Determine the (X, Y) coordinate at the center of the cell enclosing the given text.  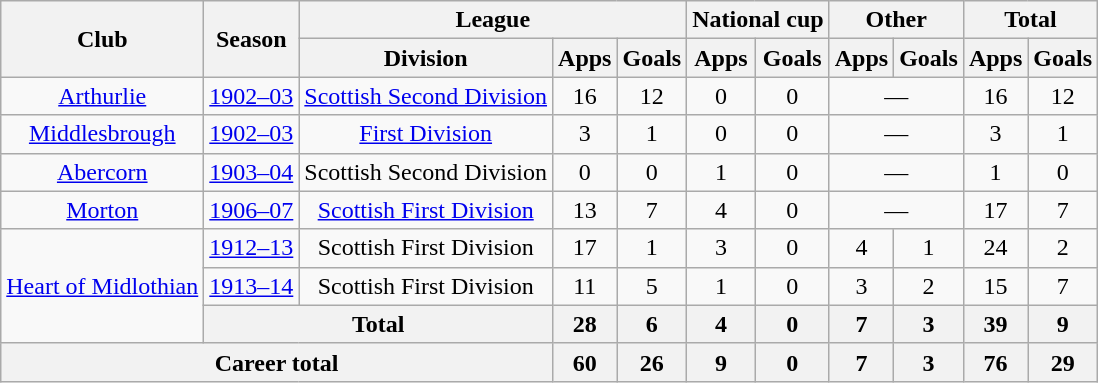
1903–04 (252, 172)
Heart of Midlothian (102, 286)
Season (252, 39)
Other (896, 20)
First Division (426, 134)
29 (1063, 362)
Division (426, 58)
6 (652, 324)
1912–13 (252, 248)
24 (995, 248)
15 (995, 286)
Arthurlie (102, 96)
26 (652, 362)
39 (995, 324)
13 (585, 210)
1913–14 (252, 286)
60 (585, 362)
76 (995, 362)
Club (102, 39)
League (493, 20)
1906–07 (252, 210)
Morton (102, 210)
Abercorn (102, 172)
National cup (758, 20)
28 (585, 324)
11 (585, 286)
Middlesbrough (102, 134)
5 (652, 286)
Career total (277, 362)
